Provide the (x, y) coordinate of the cell's center where the given text is located.  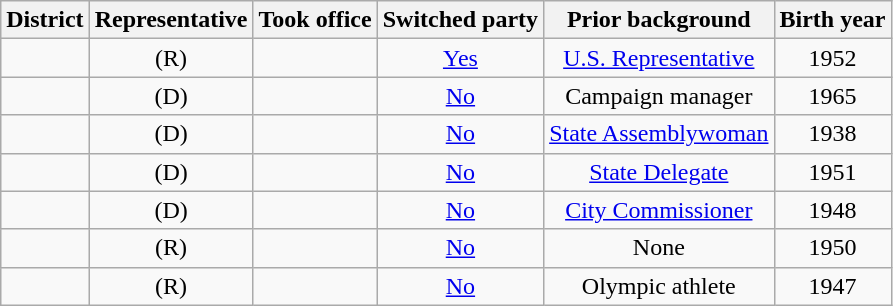
None (659, 248)
District (45, 20)
1950 (832, 248)
State Delegate (659, 172)
1948 (832, 210)
1951 (832, 172)
1947 (832, 286)
Birth year (832, 20)
City Commissioner (659, 210)
State Assemblywoman (659, 134)
U.S. Representative (659, 58)
Yes (460, 58)
Representative (171, 20)
1938 (832, 134)
1965 (832, 96)
Prior background (659, 20)
Olympic athlete (659, 286)
Switched party (460, 20)
Took office (315, 20)
Campaign manager (659, 96)
1952 (832, 58)
